Locate the cell with the specified text and output its (X, Y) center coordinate. 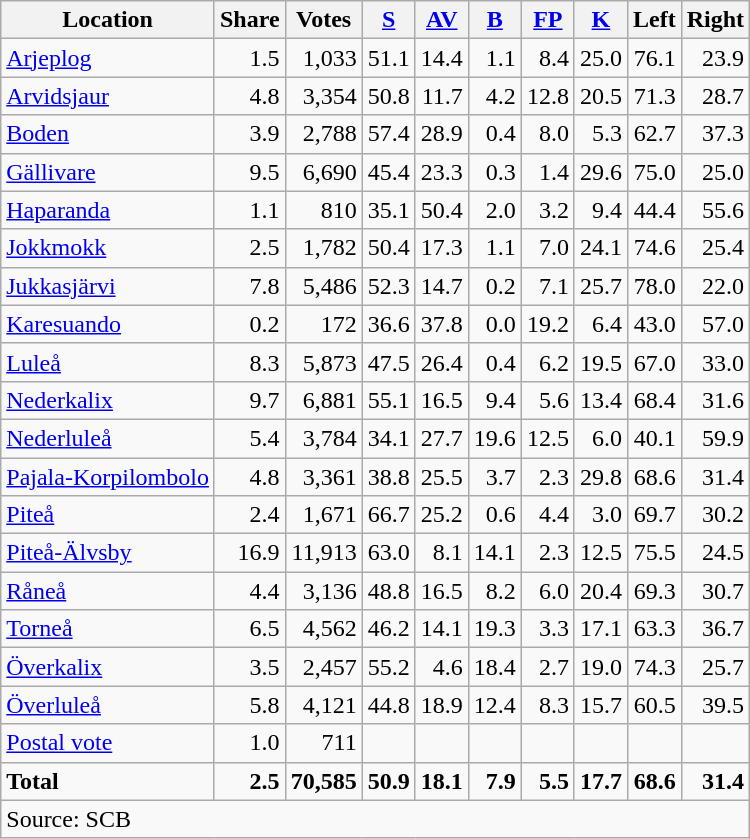
9.5 (250, 172)
Karesuando (108, 324)
2.4 (250, 515)
51.1 (388, 58)
44.4 (654, 210)
6.4 (600, 324)
23.9 (715, 58)
Right (715, 20)
3,354 (324, 96)
7.1 (548, 286)
Haparanda (108, 210)
711 (324, 743)
4.2 (494, 96)
36.6 (388, 324)
6.2 (548, 362)
19.6 (494, 438)
36.7 (715, 629)
60.5 (654, 705)
18.1 (442, 781)
6,881 (324, 400)
78.0 (654, 286)
Votes (324, 20)
1,782 (324, 248)
0.0 (494, 324)
19.0 (600, 667)
28.9 (442, 134)
Nederluleå (108, 438)
20.4 (600, 591)
22.0 (715, 286)
37.8 (442, 324)
24.1 (600, 248)
5,873 (324, 362)
68.4 (654, 400)
11.7 (442, 96)
18.4 (494, 667)
35.1 (388, 210)
30.2 (715, 515)
55.2 (388, 667)
0.6 (494, 515)
Luleå (108, 362)
7.9 (494, 781)
Jokkmokk (108, 248)
28.7 (715, 96)
26.4 (442, 362)
37.3 (715, 134)
6.5 (250, 629)
3.5 (250, 667)
67.0 (654, 362)
74.3 (654, 667)
8.0 (548, 134)
57.0 (715, 324)
Postal vote (108, 743)
K (600, 20)
75.5 (654, 553)
12.4 (494, 705)
25.5 (442, 477)
7.0 (548, 248)
74.6 (654, 248)
1,033 (324, 58)
172 (324, 324)
Råneå (108, 591)
3,361 (324, 477)
15.7 (600, 705)
31.6 (715, 400)
Pajala-Korpilombolo (108, 477)
47.5 (388, 362)
50.8 (388, 96)
70,585 (324, 781)
71.3 (654, 96)
29.6 (600, 172)
Gällivare (108, 172)
3,784 (324, 438)
55.1 (388, 400)
AV (442, 20)
Piteå-Älvsby (108, 553)
50.9 (388, 781)
38.8 (388, 477)
69.7 (654, 515)
63.0 (388, 553)
2.0 (494, 210)
27.7 (442, 438)
FP (548, 20)
11,913 (324, 553)
Piteå (108, 515)
40.1 (654, 438)
5.4 (250, 438)
59.9 (715, 438)
5.5 (548, 781)
30.7 (715, 591)
2,457 (324, 667)
45.4 (388, 172)
17.3 (442, 248)
19.3 (494, 629)
1.0 (250, 743)
44.8 (388, 705)
29.8 (600, 477)
0.3 (494, 172)
66.7 (388, 515)
16.9 (250, 553)
25.2 (442, 515)
18.9 (442, 705)
Överluleå (108, 705)
1.5 (250, 58)
3.2 (548, 210)
24.5 (715, 553)
13.4 (600, 400)
55.6 (715, 210)
6,690 (324, 172)
63.3 (654, 629)
Nederkalix (108, 400)
1,671 (324, 515)
17.1 (600, 629)
43.0 (654, 324)
Arvidsjaur (108, 96)
1.4 (548, 172)
5.3 (600, 134)
23.3 (442, 172)
62.7 (654, 134)
48.8 (388, 591)
69.3 (654, 591)
76.1 (654, 58)
17.7 (600, 781)
20.5 (600, 96)
Source: SCB (376, 819)
5.8 (250, 705)
25.4 (715, 248)
Jukkasjärvi (108, 286)
19.2 (548, 324)
12.8 (548, 96)
Location (108, 20)
7.8 (250, 286)
57.4 (388, 134)
34.1 (388, 438)
8.2 (494, 591)
Share (250, 20)
52.3 (388, 286)
4.6 (442, 667)
Överkalix (108, 667)
Arjeplog (108, 58)
2.7 (548, 667)
S (388, 20)
2,788 (324, 134)
Left (654, 20)
39.5 (715, 705)
8.1 (442, 553)
4,121 (324, 705)
3.0 (600, 515)
Total (108, 781)
5.6 (548, 400)
9.7 (250, 400)
5,486 (324, 286)
3.3 (548, 629)
14.4 (442, 58)
14.7 (442, 286)
19.5 (600, 362)
Boden (108, 134)
3.7 (494, 477)
46.2 (388, 629)
3.9 (250, 134)
8.4 (548, 58)
Torneå (108, 629)
3,136 (324, 591)
4,562 (324, 629)
810 (324, 210)
B (494, 20)
75.0 (654, 172)
33.0 (715, 362)
